Find where the given text appears and provide that cell's center as (x, y) coordinate. 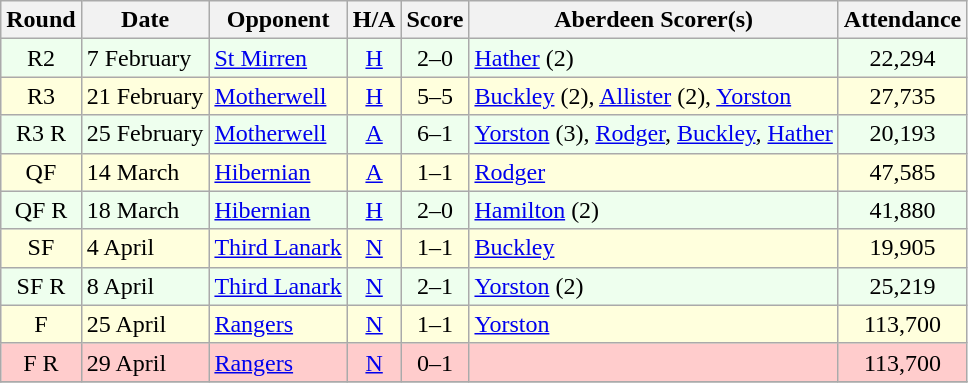
R3 R (41, 134)
8 April (145, 286)
Hamilton (2) (654, 210)
QF R (41, 210)
F (41, 324)
22,294 (902, 58)
Round (41, 20)
St Mirren (278, 58)
18 March (145, 210)
Yorston (654, 324)
Aberdeen Scorer(s) (654, 20)
6–1 (435, 134)
Opponent (278, 20)
4 April (145, 248)
Yorston (2) (654, 286)
7 February (145, 58)
Buckley (2), Allister (2), Yorston (654, 96)
R3 (41, 96)
2–1 (435, 286)
47,585 (902, 172)
29 April (145, 362)
Attendance (902, 20)
SF (41, 248)
25 April (145, 324)
25,219 (902, 286)
0–1 (435, 362)
41,880 (902, 210)
Rodger (654, 172)
H/A (374, 20)
14 March (145, 172)
Date (145, 20)
F R (41, 362)
27,735 (902, 96)
R2 (41, 58)
Buckley (654, 248)
Score (435, 20)
25 February (145, 134)
Hather (2) (654, 58)
19,905 (902, 248)
Yorston (3), Rodger, Buckley, Hather (654, 134)
SF R (41, 286)
21 February (145, 96)
5–5 (435, 96)
QF (41, 172)
20,193 (902, 134)
